Identify which cell holds the provided text, then report its [X, Y] central coordinate. 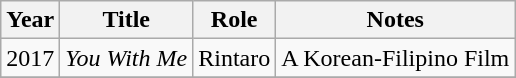
2017 [30, 58]
A Korean-Filipino Film [396, 58]
Role [234, 20]
Rintaro [234, 58]
Title [126, 20]
You With Me [126, 58]
Notes [396, 20]
Year [30, 20]
